Scan for the cell matching the given text and deliver its [x, y] coordinate at center. 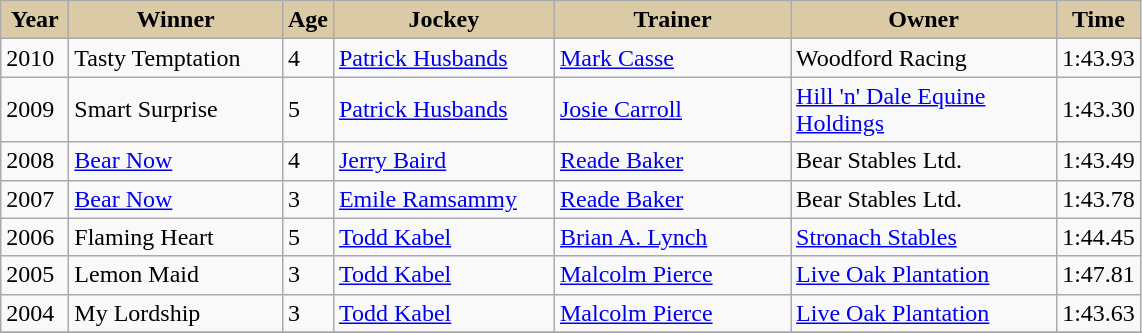
2004 [35, 313]
Emile Ramsammy [444, 199]
Lemon Maid [176, 275]
My Lordship [176, 313]
1:43.93 [1099, 58]
1:44.45 [1099, 237]
Mark Casse [672, 58]
2008 [35, 161]
2005 [35, 275]
Tasty Temptation [176, 58]
Stronach Stables [924, 237]
2010 [35, 58]
Winner [176, 20]
1:43.49 [1099, 161]
Jockey [444, 20]
Brian A. Lynch [672, 237]
Smart Surprise [176, 110]
Time [1099, 20]
Owner [924, 20]
Year [35, 20]
2006 [35, 237]
Hill 'n' Dale Equine Holdings [924, 110]
Flaming Heart [176, 237]
Josie Carroll [672, 110]
2007 [35, 199]
1:43.78 [1099, 199]
2009 [35, 110]
1:43.63 [1099, 313]
Trainer [672, 20]
Age [308, 20]
1:47.81 [1099, 275]
Jerry Baird [444, 161]
1:43.30 [1099, 110]
Woodford Racing [924, 58]
